Identify which cell holds the provided text, then report its [X, Y] central coordinate. 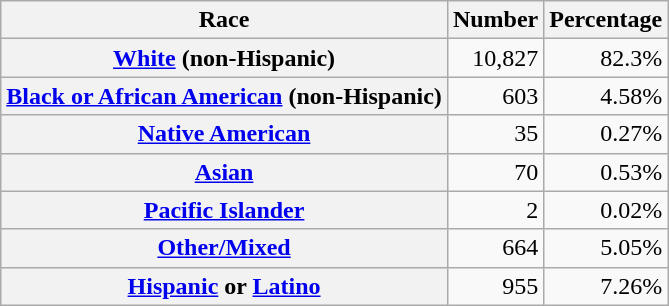
Percentage [606, 20]
70 [495, 172]
664 [495, 248]
2 [495, 210]
4.58% [606, 96]
Hispanic or Latino [224, 286]
0.27% [606, 134]
Race [224, 20]
603 [495, 96]
35 [495, 134]
Black or African American (non-Hispanic) [224, 96]
Pacific Islander [224, 210]
0.53% [606, 172]
5.05% [606, 248]
Number [495, 20]
0.02% [606, 210]
Other/Mixed [224, 248]
White (non-Hispanic) [224, 58]
Native American [224, 134]
82.3% [606, 58]
955 [495, 286]
10,827 [495, 58]
7.26% [606, 286]
Asian [224, 172]
